Return (X, Y) of the center of cell containing provided text 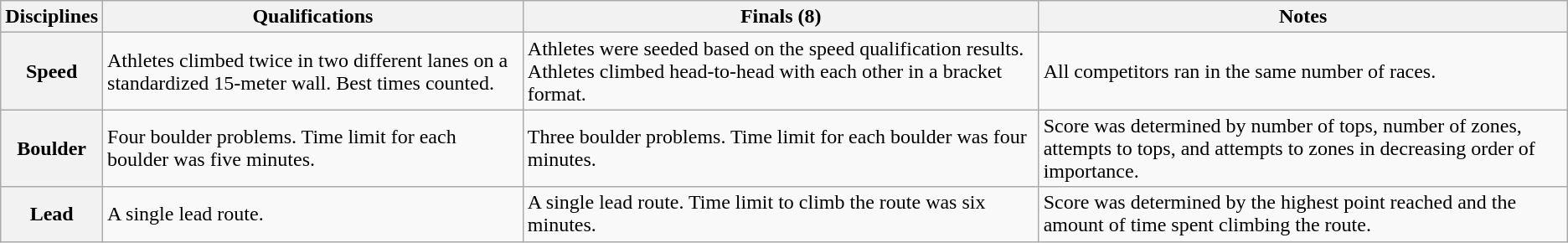
All competitors ran in the same number of races. (1303, 71)
Athletes were seeded based on the speed qualification results. Athletes climbed head-to-head with each other in a bracket format. (781, 71)
Lead (52, 215)
Score was determined by number of tops, number of zones, attempts to tops, and attempts to zones in decreasing order of importance. (1303, 148)
A single lead route. (313, 215)
Boulder (52, 148)
Score was determined by the highest point reached and the amount of time spent climbing the route. (1303, 215)
Qualifications (313, 17)
Disciplines (52, 17)
Three boulder problems. Time limit for each boulder was four minutes. (781, 148)
Finals (8) (781, 17)
Notes (1303, 17)
Speed (52, 71)
Athletes climbed twice in two different lanes on a standardized 15-meter wall. Best times counted. (313, 71)
A single lead route. Time limit to climb the route was six minutes. (781, 215)
Four boulder problems. Time limit for each boulder was five minutes. (313, 148)
